Search for the cell housing the specified text and yield its (x, y) center coordinate. 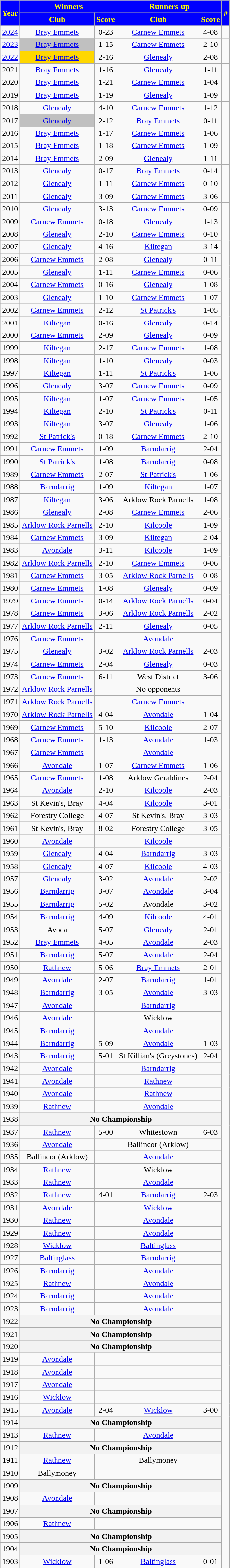
1963 (10, 803)
1925 (10, 1283)
5-02 (106, 904)
3-13 (106, 209)
2-16 (106, 57)
2020 (10, 82)
1980 (10, 588)
1-17 (106, 133)
1981 (10, 576)
2019 (10, 95)
1945 (10, 1031)
1987 (10, 500)
1985 (10, 525)
1915 (10, 1410)
5-10 (106, 727)
1968 (10, 740)
2013 (10, 171)
1940 (10, 1094)
Year (10, 13)
2003 (10, 297)
# (225, 13)
1986 (10, 512)
1988 (10, 487)
2008 (10, 234)
1939 (10, 1106)
6-11 (106, 677)
4-05 (106, 942)
1911 (10, 1460)
1-18 (106, 145)
1965 (10, 778)
1976 (10, 639)
1930 (10, 1220)
2024 (10, 32)
1957 (10, 879)
1993 (10, 424)
1979 (10, 601)
1966 (10, 765)
1906 (10, 1523)
1950 (10, 968)
2012 (10, 184)
Avoca (57, 929)
1932 (10, 1195)
1924 (10, 1296)
1-15 (106, 45)
3-00 (210, 1410)
1953 (10, 929)
1922 (10, 1321)
0-04 (210, 601)
1929 (10, 1233)
1960 (10, 841)
1-12 (210, 108)
1952 (10, 942)
1905 (10, 1536)
1998 (10, 360)
1992 (10, 436)
1996 (10, 386)
1958 (10, 866)
1948 (10, 993)
2-11 (106, 626)
1916 (10, 1397)
1971 (10, 702)
2011 (10, 196)
2005 (10, 272)
1977 (10, 626)
5-00 (106, 1132)
1-01 (210, 980)
2015 (10, 145)
Whitestown (158, 1132)
1995 (10, 399)
1-16 (106, 70)
No opponents (158, 689)
1-21 (106, 82)
4-03 (210, 866)
1913 (10, 1435)
1919 (10, 1359)
2022 (10, 57)
1974 (10, 664)
1999 (10, 348)
2006 (10, 259)
1907 (10, 1511)
0-01 (210, 1561)
1961 (10, 828)
1951 (10, 955)
5-09 (106, 1043)
1938 (10, 1119)
1970 (10, 714)
2009 (10, 222)
1959 (10, 854)
4-09 (106, 917)
1920 (10, 1346)
1917 (10, 1385)
1984 (10, 537)
1944 (10, 1043)
2001 (10, 323)
1914 (10, 1423)
3-11 (106, 550)
1942 (10, 1068)
1962 (10, 816)
3-04 (210, 891)
1928 (10, 1245)
1903 (10, 1561)
1990 (10, 462)
0-05 (210, 626)
1910 (10, 1473)
2-06 (210, 512)
1972 (10, 689)
5-01 (106, 1056)
2016 (10, 133)
1941 (10, 1081)
1921 (10, 1334)
1904 (10, 1549)
1955 (10, 904)
1997 (10, 373)
Arklow Geraldines (158, 778)
1994 (10, 411)
1912 (10, 1448)
2007 (10, 247)
St Killian's (Greystones) (158, 1056)
1936 (10, 1144)
1989 (10, 474)
3-01 (210, 803)
2023 (10, 45)
2014 (10, 158)
1931 (10, 1208)
1926 (10, 1271)
1935 (10, 1157)
2021 (10, 70)
1967 (10, 752)
2-17 (106, 348)
1946 (10, 1018)
1949 (10, 980)
1969 (10, 727)
4-16 (106, 247)
4-08 (210, 32)
1975 (10, 651)
0-17 (106, 171)
Runners-up (170, 7)
1954 (10, 917)
4-10 (106, 108)
1918 (10, 1372)
2000 (10, 335)
2018 (10, 108)
2010 (10, 209)
1991 (10, 449)
1933 (10, 1182)
1983 (10, 550)
1982 (10, 563)
1-19 (106, 95)
2017 (10, 120)
West District (158, 677)
0-23 (106, 32)
1909 (10, 1486)
8-02 (106, 828)
Winners (68, 7)
1923 (10, 1309)
1927 (10, 1258)
1978 (10, 613)
1908 (10, 1498)
1937 (10, 1132)
3-14 (210, 247)
1934 (10, 1169)
1964 (10, 790)
6-03 (210, 1132)
5-06 (106, 968)
2004 (10, 285)
2002 (10, 310)
1943 (10, 1056)
1956 (10, 891)
1947 (10, 1005)
1973 (10, 677)
